Return (x, y) of the center of cell containing provided text 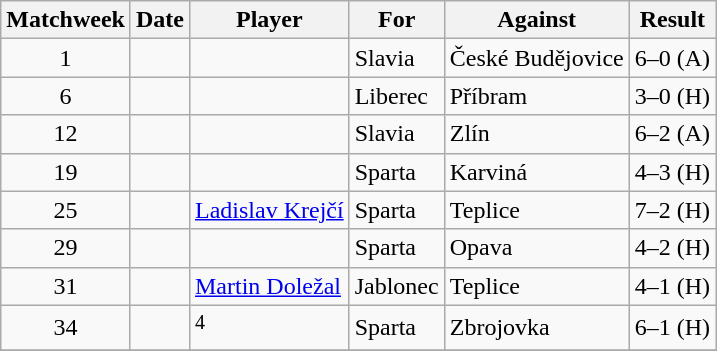
6–2 (A) (672, 134)
19 (66, 172)
Ladislav Krejčí (269, 210)
Result (672, 20)
34 (66, 328)
Zlín (536, 134)
1 (66, 58)
Player (269, 20)
Matchweek (66, 20)
25 (66, 210)
Opava (536, 248)
Liberec (396, 96)
4 (269, 328)
6 (66, 96)
Against (536, 20)
31 (66, 286)
Martin Doležal (269, 286)
3–0 (H) (672, 96)
Karviná (536, 172)
České Budějovice (536, 58)
Date (160, 20)
12 (66, 134)
4–1 (H) (672, 286)
Zbrojovka (536, 328)
29 (66, 248)
For (396, 20)
7–2 (H) (672, 210)
4–2 (H) (672, 248)
Příbram (536, 96)
4–3 (H) (672, 172)
6–1 (H) (672, 328)
6–0 (A) (672, 58)
Jablonec (396, 286)
